For the text-containing cell, return its midpoint in (X, Y) coordinate format. 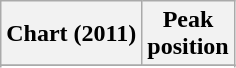
Peakposition (188, 34)
Chart (2011) (72, 34)
